Pinpoint the cell where the given text exists, returning its (x, y) midpoint coordinate. 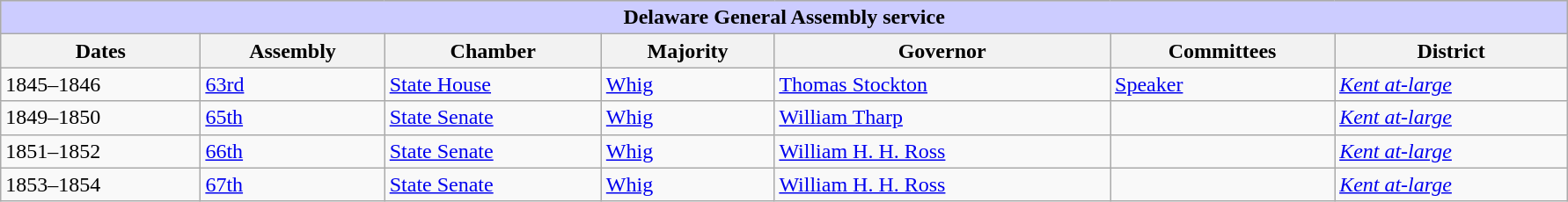
William Tharp (942, 118)
1849–1850 (100, 118)
Speaker (1223, 84)
67th (292, 184)
Thomas Stockton (942, 84)
State House (493, 84)
1845–1846 (100, 84)
Delaware General Assembly service (785, 18)
66th (292, 151)
65th (292, 118)
Dates (100, 51)
Majority (688, 51)
Chamber (493, 51)
Assembly (292, 51)
1853–1854 (100, 184)
Committees (1223, 51)
District (1452, 51)
Governor (942, 51)
1851–1852 (100, 151)
63rd (292, 84)
